Search for the cell housing the specified text and yield its (X, Y) center coordinate. 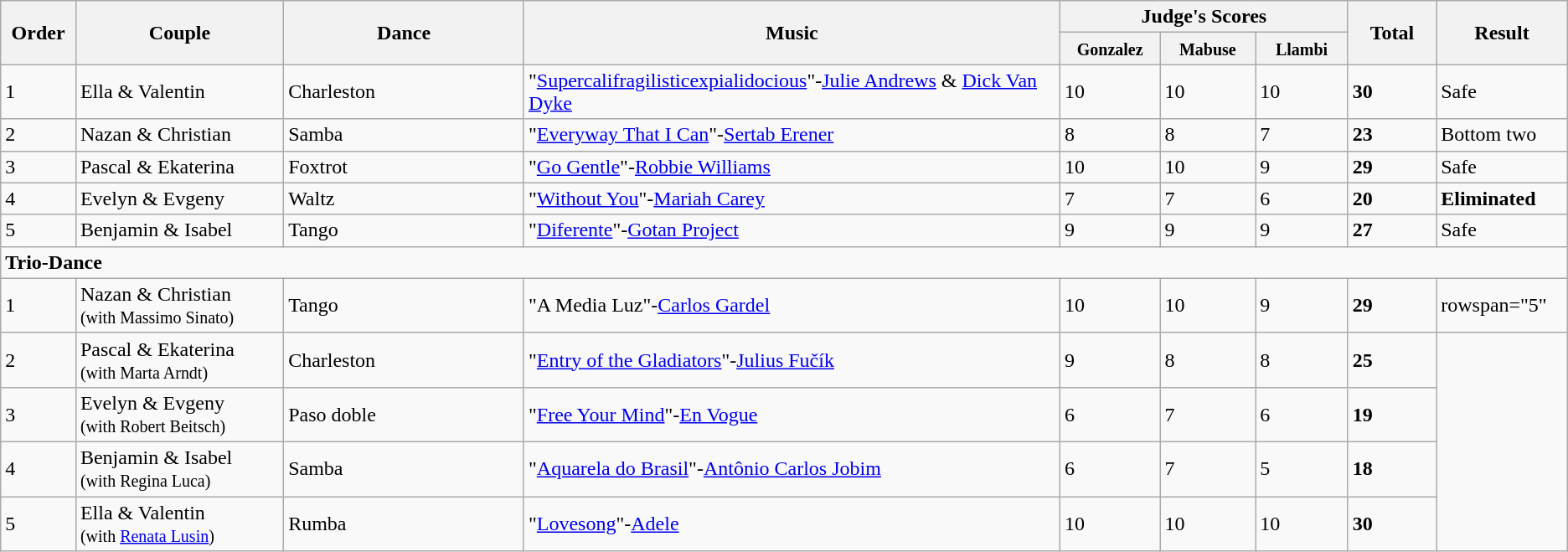
Music (792, 33)
Bottom two (1503, 135)
Paso doble (404, 414)
"Diferente"-Gotan Project (792, 230)
Pascal & Ekaterina (179, 167)
Nazan & Christian (179, 135)
Nazan & Christian(with Massimo Sinato) (179, 305)
Eliminated (1503, 199)
Gonzalez (1110, 49)
Mabuse (1208, 49)
Waltz (404, 199)
Benjamin & Isabel (179, 230)
Result (1503, 33)
Ella & Valentin(with Renata Lusin) (179, 523)
Couple (179, 33)
Ella & Valentin (179, 92)
Evelyn & Evgeny(with Robert Beitsch) (179, 414)
Foxtrot (404, 167)
rowspan="5" (1503, 305)
"Go Gentle"-Robbie Williams (792, 167)
"Supercalifragilisticexpialidocious"-Julie Andrews & Dick Van Dyke (792, 92)
Rumba (404, 523)
Benjamin & Isabel(with Regina Luca) (179, 469)
"Without You"-Mariah Carey (792, 199)
27 (1392, 230)
"Entry of the Gladiators"-Julius Fučík (792, 360)
20 (1392, 199)
Llambi (1302, 49)
Pascal & Ekaterina(with Marta Arndt) (179, 360)
Dance (404, 33)
"Everyway That I Can"-Sertab Erener (792, 135)
Trio-Dance (784, 262)
23 (1392, 135)
25 (1392, 360)
Order (39, 33)
18 (1392, 469)
Evelyn & Evgeny (179, 199)
Judge's Scores (1204, 17)
Total (1392, 33)
"A Media Luz"-Carlos Gardel (792, 305)
"Lovesong"-Adele (792, 523)
"Aquarela do Brasil"-Antônio Carlos Jobim (792, 469)
19 (1392, 414)
"Free Your Mind"-En Vogue (792, 414)
